Return the (X, Y) coordinate for the center point of the cell that contains the specified text.  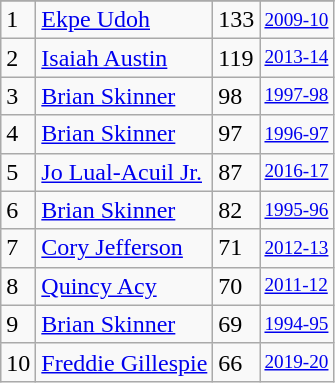
1996-97 (296, 134)
5 (18, 172)
98 (236, 96)
2019-20 (296, 362)
69 (236, 324)
Isaiah Austin (124, 58)
70 (236, 286)
2016-17 (296, 172)
119 (236, 58)
6 (18, 210)
Quincy Acy (124, 286)
87 (236, 172)
66 (236, 362)
8 (18, 286)
4 (18, 134)
71 (236, 248)
1997-98 (296, 96)
1994-95 (296, 324)
Cory Jefferson (124, 248)
2 (18, 58)
Jo Lual-Acuil Jr. (124, 172)
2013-14 (296, 58)
97 (236, 134)
1995-96 (296, 210)
2011-12 (296, 286)
82 (236, 210)
Freddie Gillespie (124, 362)
133 (236, 20)
1 (18, 20)
9 (18, 324)
7 (18, 248)
2012-13 (296, 248)
2009-10 (296, 20)
10 (18, 362)
Ekpe Udoh (124, 20)
3 (18, 96)
